For the text-containing cell, return its midpoint in [x, y] coordinate format. 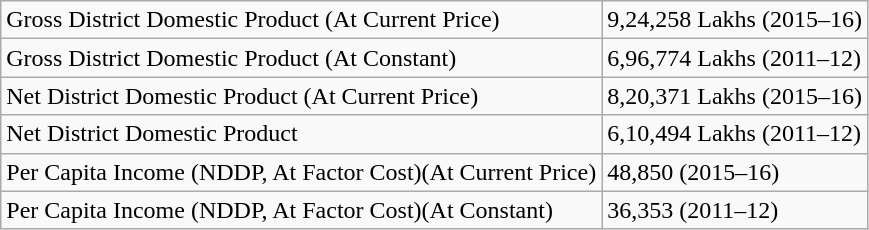
6,96,774 Lakhs (2011–12) [735, 58]
8,20,371 Lakhs (2015–16) [735, 96]
Per Capita Income (NDDP, At Factor Cost)(At Current Price) [302, 172]
Gross District Domestic Product (At Constant) [302, 58]
6,10,494 Lakhs (2011–12) [735, 134]
Gross District Domestic Product (At Current Price) [302, 20]
9,24,258 Lakhs (2015–16) [735, 20]
Net District Domestic Product (At Current Price) [302, 96]
Per Capita Income (NDDP, At Factor Cost)(At Constant) [302, 210]
Net District Domestic Product [302, 134]
36,353 (2011–12) [735, 210]
48,850 (2015–16) [735, 172]
